From the cell containing the given text, extract its center point as (x, y) coordinate. 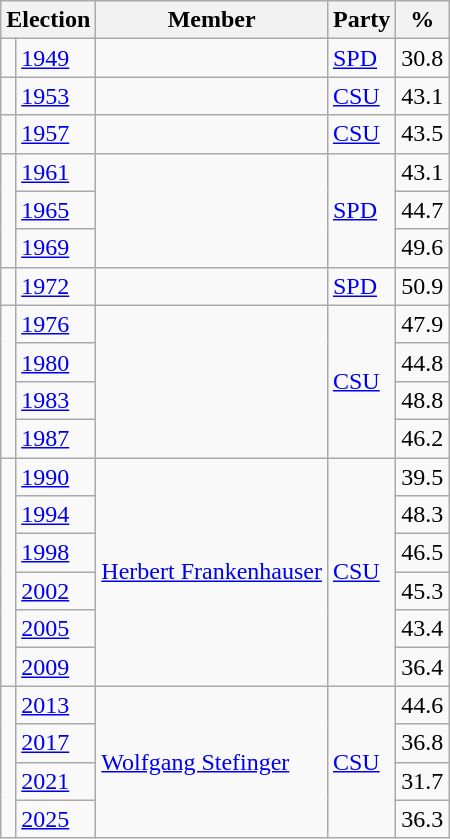
1987 (56, 438)
50.9 (422, 286)
1965 (56, 210)
48.3 (422, 515)
2002 (56, 591)
2013 (56, 705)
1990 (56, 477)
46.2 (422, 438)
49.6 (422, 248)
Wolfgang Stefinger (212, 762)
1976 (56, 324)
Election (48, 20)
44.7 (422, 210)
2021 (56, 781)
44.8 (422, 362)
2005 (56, 629)
43.5 (422, 134)
% (422, 20)
Party (361, 20)
36.8 (422, 743)
1998 (56, 553)
1949 (56, 58)
2009 (56, 667)
1953 (56, 96)
Member (212, 20)
2025 (56, 819)
45.3 (422, 591)
1972 (56, 286)
43.4 (422, 629)
46.5 (422, 553)
1969 (56, 248)
30.8 (422, 58)
39.5 (422, 477)
36.4 (422, 667)
44.6 (422, 705)
1961 (56, 172)
1980 (56, 362)
1994 (56, 515)
2017 (56, 743)
31.7 (422, 781)
Herbert Frankenhauser (212, 572)
36.3 (422, 819)
1983 (56, 400)
48.8 (422, 400)
1957 (56, 134)
47.9 (422, 324)
